From the cell containing the given text, extract its center point as [X, Y] coordinate. 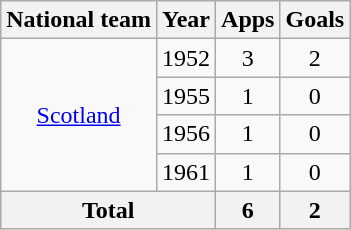
Goals [315, 20]
6 [248, 210]
1955 [186, 96]
Total [108, 210]
Apps [248, 20]
Scotland [79, 115]
1956 [186, 134]
3 [248, 58]
1952 [186, 58]
Year [186, 20]
National team [79, 20]
1961 [186, 172]
